Detect which cell encompasses the target text, then output its [x, y] center coordinate. 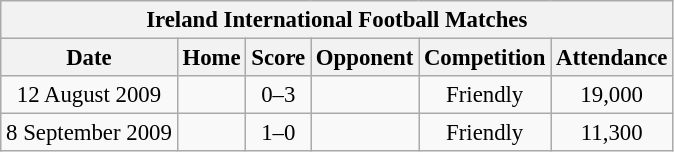
1–0 [278, 133]
12 August 2009 [89, 95]
0–3 [278, 95]
Opponent [365, 58]
8 September 2009 [89, 133]
Date [89, 58]
11,300 [612, 133]
Ireland International Football Matches [337, 20]
19,000 [612, 95]
Score [278, 58]
Attendance [612, 58]
Home [212, 58]
Competition [485, 58]
